Locate the cell with the specified text and output its [X, Y] center coordinate. 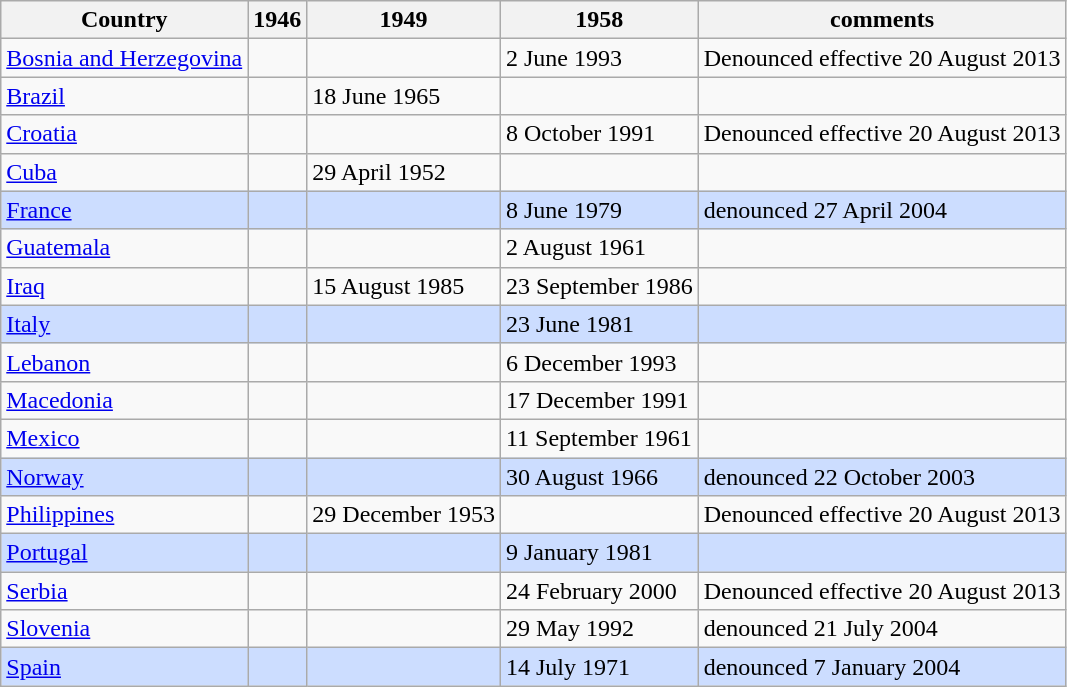
Philippines [124, 515]
Croatia [124, 134]
Lebanon [124, 362]
9 January 1981 [599, 553]
23 September 1986 [599, 286]
Spain [124, 667]
Guatemala [124, 248]
Macedonia [124, 400]
Bosnia and Herzegovina [124, 58]
Mexico [124, 438]
23 June 1981 [599, 324]
Norway [124, 477]
Serbia [124, 591]
Italy [124, 324]
denounced 22 October 2003 [882, 477]
comments [882, 20]
24 February 2000 [599, 591]
14 July 1971 [599, 667]
denounced 21 July 2004 [882, 629]
1946 [278, 20]
Slovenia [124, 629]
denounced 27 April 2004 [882, 210]
29 May 1992 [599, 629]
17 December 1991 [599, 400]
France [124, 210]
Portugal [124, 553]
8 June 1979 [599, 210]
1958 [599, 20]
2 June 1993 [599, 58]
15 August 1985 [404, 286]
Cuba [124, 172]
6 December 1993 [599, 362]
Brazil [124, 96]
Country [124, 20]
denounced 7 January 2004 [882, 667]
8 October 1991 [599, 134]
1949 [404, 20]
29 April 1952 [404, 172]
29 December 1953 [404, 515]
11 September 1961 [599, 438]
2 August 1961 [599, 248]
18 June 1965 [404, 96]
30 August 1966 [599, 477]
Iraq [124, 286]
